Extract the (x, y) coordinate from the center of the cell holding the provided text.  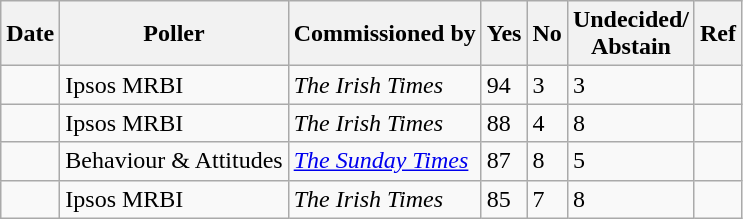
4 (547, 123)
Behaviour & Attitudes (174, 161)
94 (504, 85)
No (547, 34)
Ref (718, 34)
87 (504, 161)
Undecided/Abstain (630, 34)
7 (547, 199)
5 (630, 161)
Date (30, 34)
85 (504, 199)
Commissioned by (384, 34)
Poller (174, 34)
Yes (504, 34)
The Sunday Times (384, 161)
88 (504, 123)
